Search for the cell housing the specified text and yield its (x, y) center coordinate. 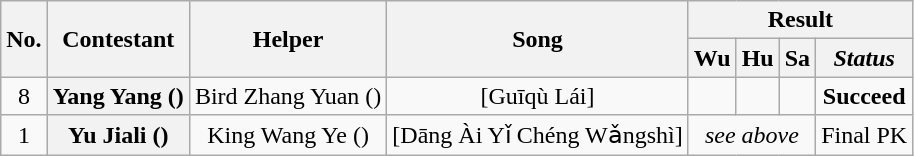
see above (752, 135)
Succeed (864, 96)
Wu (712, 58)
Helper (288, 39)
Song (538, 39)
Final PK (864, 135)
[Dāng Ài Yǐ Chéng Wǎngshì] (538, 135)
Hu (758, 58)
Result (800, 20)
[Guīqù Lái] (538, 96)
No. (24, 39)
Sa (797, 58)
Yang Yang () (118, 96)
Status (864, 58)
Contestant (118, 39)
8 (24, 96)
1 (24, 135)
Bird Zhang Yuan () (288, 96)
Yu Jiali () (118, 135)
King Wang Ye () (288, 135)
